For the text-containing cell, return its midpoint in (x, y) coordinate format. 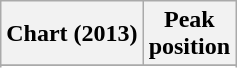
Chart (2013) (72, 34)
Peakposition (189, 34)
